Extract the (x, y) coordinate from the center of the cell holding the provided text.  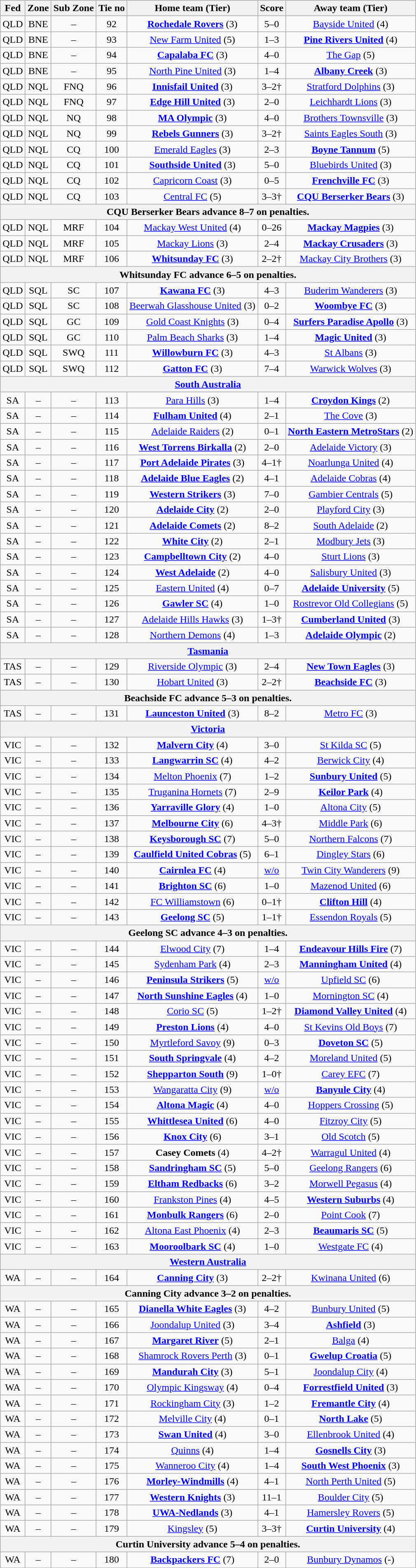
128 (111, 635)
Morwell Pegasus (4) (351, 1183)
Kwinana United (6) (351, 1278)
138 (111, 839)
Backpackers FC (7) (193, 1560)
7–4 (272, 369)
Langwarrin SC (4) (193, 761)
Bunbury United (5) (351, 1309)
Melton Phoenix (7) (193, 776)
Twin City Wanderers (9) (351, 870)
Preston Lions (4) (193, 1027)
Old Scotch (5) (351, 1136)
Southside United (3) (193, 165)
4–1† (272, 463)
5–1 (272, 1372)
Boulder City (5) (351, 1497)
Buderim Wanderers (3) (351, 290)
98 (111, 118)
166 (111, 1325)
131 (111, 714)
0–3 (272, 1043)
North Lake (5) (351, 1419)
St Kilda SC (5) (351, 745)
Melbourne City (6) (193, 823)
Whitsunday FC (3) (193, 259)
Adelaide Olympic (2) (351, 635)
157 (111, 1152)
Away team (Tier) (351, 8)
Bunbury Dynamos (-) (351, 1560)
1–3† (272, 619)
Geelong SC advance 4–3 on penalties. (208, 933)
Zone (38, 8)
130 (111, 682)
Gwelup Croatia (5) (351, 1356)
139 (111, 854)
Altona Magic (4) (193, 1105)
163 (111, 1246)
Saints Eagles South (3) (351, 133)
UWA-Nedlands (3) (193, 1513)
Mackay City Brothers (3) (351, 259)
Beachside FC advance 5–3 on penalties. (208, 698)
143 (111, 917)
119 (111, 494)
Casey Comets (4) (193, 1152)
Playford City (3) (351, 510)
Innisfail United (3) (193, 86)
106 (111, 259)
South Adelaide (2) (351, 525)
171 (111, 1403)
St Albans (3) (351, 353)
175 (111, 1466)
Adelaide Victory (3) (351, 447)
133 (111, 761)
Mackay Crusaders (3) (351, 243)
94 (111, 55)
100 (111, 149)
North Eastern MetroStars (2) (351, 431)
95 (111, 71)
Rockingham City (3) (193, 1403)
Western Knights (3) (193, 1497)
Bayside United (4) (351, 24)
Victoria (208, 729)
Sunbury United (5) (351, 776)
Adelaide Blue Eagles (2) (193, 478)
125 (111, 588)
Adelaide Cobras (4) (351, 478)
Point Cook (7) (351, 1215)
1–1† (272, 917)
136 (111, 807)
St Kevins Old Boys (7) (351, 1027)
MA Olympic (3) (193, 118)
Fremantle City (4) (351, 1403)
Cairnlea FC (4) (193, 870)
Beaumaris SC (5) (351, 1231)
137 (111, 823)
Whitsunday FC advance 6–5 on penalties. (208, 275)
South Springvale (4) (193, 1058)
Myrtleford Savoy (9) (193, 1043)
Edge Hill United (3) (193, 102)
Canning City advance 3–2 on penalties. (208, 1293)
Kingsley (5) (193, 1528)
Northern Falcons (7) (351, 839)
Manningham United (4) (351, 964)
Balga (4) (351, 1340)
97 (111, 102)
Wanneroo City (4) (193, 1466)
Noarlunga United (4) (351, 463)
North Pine United (3) (193, 71)
Geelong SC (5) (193, 917)
176 (111, 1482)
150 (111, 1043)
Melville City (4) (193, 1419)
New Town Eagles (3) (351, 666)
Westgate FC (4) (351, 1246)
107 (111, 290)
Diamond Valley United (4) (351, 1011)
3–4 (272, 1325)
Altona East Phoenix (4) (193, 1231)
108 (111, 306)
Croydon Kings (2) (351, 400)
144 (111, 948)
96 (111, 86)
122 (111, 541)
Dianella White Eagles (3) (193, 1309)
154 (111, 1105)
West Torrens Birkalla (2) (193, 447)
149 (111, 1027)
Adelaide Raiders (2) (193, 431)
Olympic Kingsway (4) (193, 1387)
North Sunshine Eagles (4) (193, 996)
Adelaide City (2) (193, 510)
Swan United (4) (193, 1434)
156 (111, 1136)
6–1 (272, 854)
Woombye FC (3) (351, 306)
Mandurah City (3) (193, 1372)
South Australia (208, 384)
Tie no (111, 8)
118 (111, 478)
142 (111, 901)
Whittlesea United (6) (193, 1121)
146 (111, 980)
Shepparton South (9) (193, 1074)
Mackay West United (4) (193, 228)
Banyule City (4) (351, 1090)
Leichhardt Lions (3) (351, 102)
West Adelaide (2) (193, 572)
CQU Berserker Bears (3) (351, 196)
Frankston Pines (4) (193, 1199)
103 (111, 196)
Sub Zone (73, 8)
Beerwah Glasshouse United (3) (193, 306)
4–2† (272, 1152)
Capricorn Coast (3) (193, 180)
152 (111, 1074)
Metro FC (3) (351, 714)
Sturt Lions (3) (351, 557)
170 (111, 1387)
148 (111, 1011)
0–5 (272, 180)
105 (111, 243)
Mornington SC (4) (351, 996)
Keysborough SC (7) (193, 839)
127 (111, 619)
Gold Coast Knights (3) (193, 322)
Western Australia (208, 1262)
126 (111, 604)
Truganina Hornets (7) (193, 792)
Adelaide University (5) (351, 588)
Malvern City (4) (193, 745)
117 (111, 463)
Keilor Park (4) (351, 792)
Ellenbrook United (4) (351, 1434)
Joondalup United (3) (193, 1325)
Joondalup City (4) (351, 1372)
3–1 (272, 1136)
11–1 (272, 1497)
141 (111, 886)
South West Phoenix (3) (351, 1466)
Frenchville FC (3) (351, 180)
Gawler SC (4) (193, 604)
Eltham Redbacks (6) (193, 1183)
167 (111, 1340)
Upfield SC (6) (351, 980)
Port Adelaide Pirates (3) (193, 463)
164 (111, 1278)
Central FC (5) (193, 196)
White City (2) (193, 541)
Launceston United (3) (193, 714)
109 (111, 322)
162 (111, 1231)
0–1† (272, 901)
99 (111, 133)
New Farm United (5) (193, 40)
155 (111, 1121)
Geelong Rangers (6) (351, 1168)
120 (111, 510)
Mackay Lions (3) (193, 243)
Fitzroy City (5) (351, 1121)
123 (111, 557)
1–2† (272, 1011)
Adelaide Comets (2) (193, 525)
116 (111, 447)
Western Strikers (3) (193, 494)
Carey EFC (7) (351, 1074)
Gatton FC (3) (193, 369)
FC Williamstown (6) (193, 901)
Gambier Centrals (5) (351, 494)
Cumberland United (3) (351, 619)
134 (111, 776)
114 (111, 415)
Fulham United (4) (193, 415)
4–5 (272, 1199)
Mackay Magpies (3) (351, 228)
Campbelltown City (2) (193, 557)
101 (111, 165)
Adelaide Hills Hawks (3) (193, 619)
Dingley Stars (6) (351, 854)
93 (111, 40)
Riverside Olympic (3) (193, 666)
110 (111, 337)
Rochedale Rovers (3) (193, 24)
Berwick City (4) (351, 761)
159 (111, 1183)
Para Hills (3) (193, 400)
Corio SC (5) (193, 1011)
172 (111, 1419)
112 (111, 369)
The Cove (3) (351, 415)
Shamrock Rovers Perth (3) (193, 1356)
Curtin University (4) (351, 1528)
Middle Park (6) (351, 823)
140 (111, 870)
Elwood City (7) (193, 948)
124 (111, 572)
Rostrevor Old Collegians (5) (351, 604)
174 (111, 1450)
Rebels Gunners (3) (193, 133)
0–2 (272, 306)
0–7 (272, 588)
Curtin University advance 5–4 on penalties. (208, 1544)
Yarraville Glory (4) (193, 807)
Essendon Royals (5) (351, 917)
169 (111, 1372)
Western Suburbs (4) (351, 1199)
North Perth United (5) (351, 1482)
CQU Berserker Bears advance 8–7 on penalties. (208, 212)
Magic United (3) (351, 337)
Peninsula Strikers (5) (193, 980)
180 (111, 1560)
Mazenod United (6) (351, 886)
Beachside FC (3) (351, 682)
Surfers Paradise Apollo (3) (351, 322)
Moreland United (5) (351, 1058)
7–0 (272, 494)
Wangaratta City (9) (193, 1090)
Score (272, 8)
Gosnells City (3) (351, 1450)
Hoppers Crossing (5) (351, 1105)
Emerald Eagles (3) (193, 149)
Clifton Hill (4) (351, 901)
Knox City (6) (193, 1136)
145 (111, 964)
Northern Demons (4) (193, 635)
168 (111, 1356)
Salisbury United (3) (351, 572)
92 (111, 24)
161 (111, 1215)
Caulfield United Cobras (5) (193, 854)
Forrestfield United (3) (351, 1387)
Ashfield (3) (351, 1325)
Quinns (4) (193, 1450)
4–3† (272, 823)
The Gap (5) (351, 55)
158 (111, 1168)
Sydenham Park (4) (193, 964)
115 (111, 431)
Tasmania (208, 651)
Fed (13, 8)
Willowburn FC (3) (193, 353)
Doveton SC (5) (351, 1043)
Sandringham SC (5) (193, 1168)
179 (111, 1528)
165 (111, 1309)
Margaret River (5) (193, 1340)
Pine Rivers United (4) (351, 40)
Stratford Dolphins (3) (351, 86)
102 (111, 180)
104 (111, 228)
Home team (Tier) (193, 8)
Brothers Townsville (3) (351, 118)
Monbulk Rangers (6) (193, 1215)
2–9 (272, 792)
Mooroolbark SC (4) (193, 1246)
Albany Creek (3) (351, 71)
135 (111, 792)
153 (111, 1090)
3–2 (272, 1183)
178 (111, 1513)
Kawana FC (3) (193, 290)
160 (111, 1199)
Brighton SC (6) (193, 886)
Modbury Jets (3) (351, 541)
Bluebirds United (3) (351, 165)
Eastern United (4) (193, 588)
Altona City (5) (351, 807)
129 (111, 666)
Boyne Tannum (5) (351, 149)
Hobart United (3) (193, 682)
132 (111, 745)
Capalaba FC (3) (193, 55)
Canning City (3) (193, 1278)
Morley-Windmills (4) (193, 1482)
111 (111, 353)
Palm Beach Sharks (3) (193, 337)
113 (111, 400)
Warwick Wolves (3) (351, 369)
147 (111, 996)
Endeavour Hills Fire (7) (351, 948)
Warragul United (4) (351, 1152)
151 (111, 1058)
1–0† (272, 1074)
0–26 (272, 228)
Hamersley Rovers (5) (351, 1513)
121 (111, 525)
173 (111, 1434)
177 (111, 1497)
